From the cell containing the given text, extract its center point as [X, Y] coordinate. 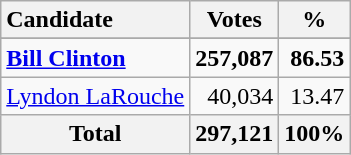
Total [96, 134]
86.53 [314, 58]
40,034 [234, 96]
Votes [234, 20]
Lyndon LaRouche [96, 96]
Bill Clinton [96, 58]
100% [314, 134]
257,087 [234, 58]
297,121 [234, 134]
% [314, 20]
Candidate [96, 20]
13.47 [314, 96]
